Determine the (x, y) coordinate at the center of the cell enclosing the given text.  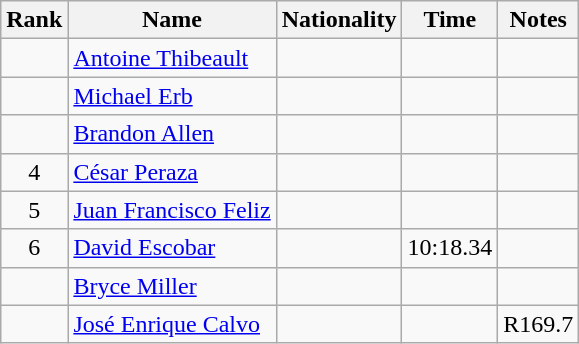
Notes (538, 20)
Michael Erb (172, 96)
Juan Francisco Feliz (172, 210)
Brandon Allen (172, 134)
Name (172, 20)
César Peraza (172, 172)
Bryce Miller (172, 286)
Antoine Thibeault (172, 58)
José Enrique Calvo (172, 324)
Rank (34, 20)
5 (34, 210)
Time (450, 20)
6 (34, 248)
R169.7 (538, 324)
10:18.34 (450, 248)
David Escobar (172, 248)
4 (34, 172)
Nationality (339, 20)
